Extract the [x, y] coordinate from the center of the cell holding the provided text.  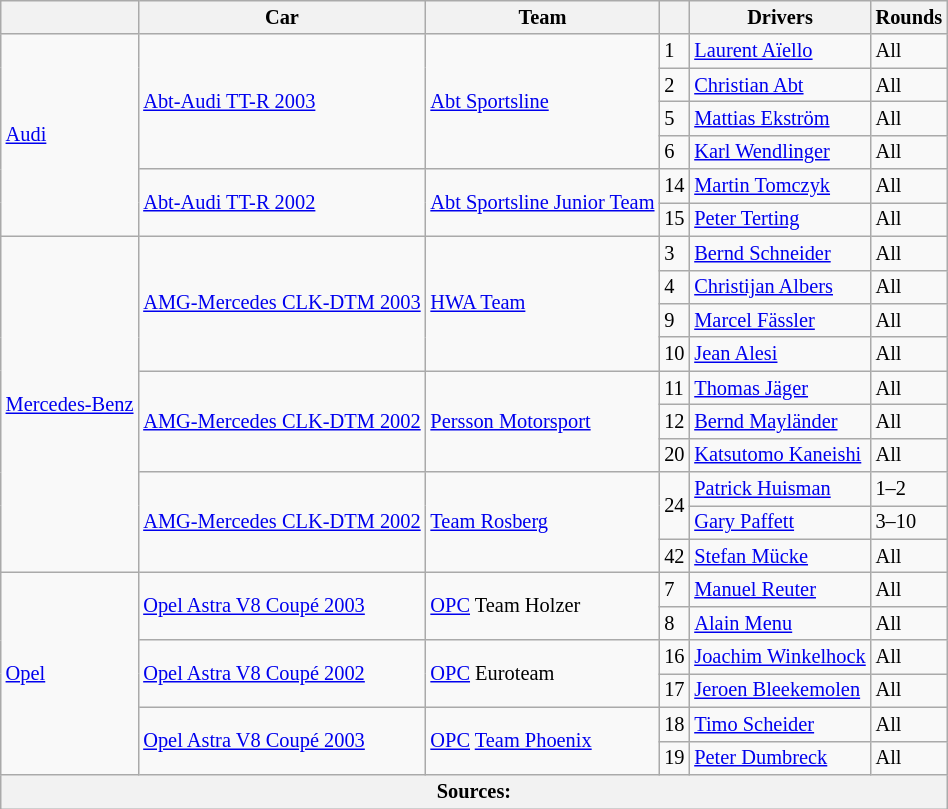
AMG-Mercedes CLK-DTM 2003 [282, 304]
1 [674, 51]
20 [674, 455]
Abt-Audi TT-R 2002 [282, 202]
OPC Team Phoenix [543, 740]
Katsutomo Kaneishi [780, 455]
Manuel Reuter [780, 589]
Abt Sportsline Junior Team [543, 202]
Alain Menu [780, 623]
14 [674, 186]
11 [674, 388]
Sources: [474, 791]
Gary Paffett [780, 522]
Mattias Ekström [780, 118]
Drivers [780, 17]
9 [674, 320]
Bernd Schneider [780, 253]
Audi [70, 135]
HWA Team [543, 304]
Mercedes-Benz [70, 404]
Patrick Huisman [780, 489]
Thomas Jäger [780, 388]
4 [674, 287]
2 [674, 85]
Persson Motorsport [543, 422]
Abt-Audi TT-R 2003 [282, 102]
16 [674, 657]
Timo Scheider [780, 724]
Bernd Mayländer [780, 421]
12 [674, 421]
Jeroen Bleekemolen [780, 690]
OPC Euroteam [543, 674]
Rounds [910, 17]
Abt Sportsline [543, 102]
3–10 [910, 522]
10 [674, 354]
Stefan Mücke [780, 556]
Team Rosberg [543, 522]
6 [674, 152]
Opel [70, 673]
42 [674, 556]
3 [674, 253]
24 [674, 506]
15 [674, 219]
Opel Astra V8 Coupé 2002 [282, 674]
5 [674, 118]
7 [674, 589]
Peter Terting [780, 219]
18 [674, 724]
Christijan Albers [780, 287]
Team [543, 17]
OPC Team Holzer [543, 606]
Car [282, 17]
Jean Alesi [780, 354]
19 [674, 758]
Karl Wendlinger [780, 152]
8 [674, 623]
Peter Dumbreck [780, 758]
Martin Tomczyk [780, 186]
Laurent Aïello [780, 51]
Joachim Winkelhock [780, 657]
Marcel Fässler [780, 320]
Christian Abt [780, 85]
17 [674, 690]
1–2 [910, 489]
